Return (X, Y) of the center of cell containing provided text 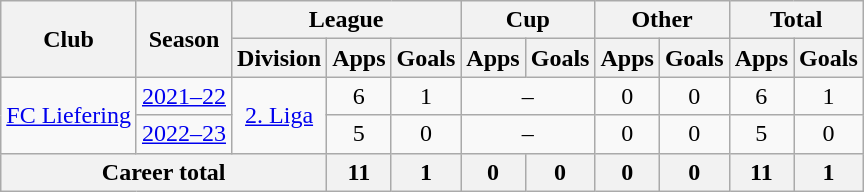
Cup (528, 20)
2. Liga (280, 115)
Division (280, 58)
Other (662, 20)
Club (69, 39)
2021–22 (184, 96)
Total (796, 20)
Season (184, 39)
FC Liefering (69, 115)
League (346, 20)
Career total (164, 172)
2022–23 (184, 134)
